Locate the cell with the specified text and output its (x, y) center coordinate. 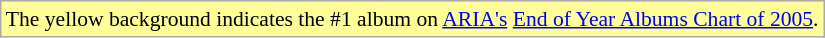
The yellow background indicates the #1 album on ARIA's End of Year Albums Chart of 2005. (412, 19)
